For the text-containing cell, return its midpoint in [X, Y] coordinate format. 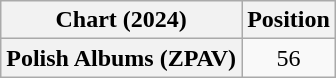
Position [289, 20]
Chart (2024) [122, 20]
Polish Albums (ZPAV) [122, 58]
56 [289, 58]
